Pinpoint the cell where the given text exists, returning its (x, y) midpoint coordinate. 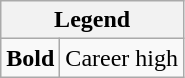
Bold (30, 58)
Career high (122, 58)
Legend (92, 20)
